Identify which cell holds the provided text, then report its [X, Y] central coordinate. 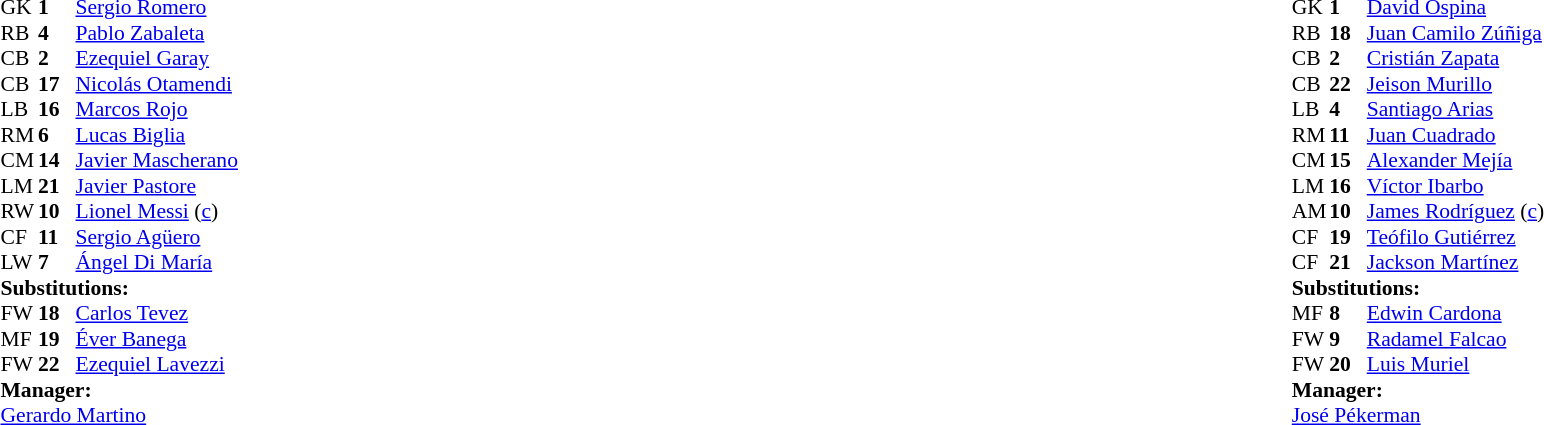
Alexander Mejía [1456, 161]
AM [1311, 211]
Edwin Cardona [1456, 313]
Ezequiel Lavezzi [157, 365]
Nicolás Otamendi [157, 84]
9 [1348, 339]
Sergio Agüero [157, 237]
Marcos Rojo [157, 109]
Juan Cuadrado [1456, 135]
Lucas Biglia [157, 135]
7 [57, 263]
Cristián Zapata [1456, 59]
Éver Banega [157, 339]
LW [19, 263]
Santiago Arias [1456, 109]
Ángel Di María [157, 263]
Luis Muriel [1456, 365]
Teófilo Gutiérrez [1456, 237]
14 [57, 161]
6 [57, 135]
8 [1348, 313]
Javier Pastore [157, 186]
Juan Camilo Zúñiga [1456, 33]
20 [1348, 365]
Jackson Martínez [1456, 263]
RW [19, 211]
Pablo Zabaleta [157, 33]
Lionel Messi (c) [157, 211]
Jeison Murillo [1456, 84]
Javier Mascherano [157, 161]
Carlos Tevez [157, 313]
Víctor Ibarbo [1456, 186]
Radamel Falcao [1456, 339]
15 [1348, 161]
James Rodríguez (c) [1456, 211]
17 [57, 84]
Ezequiel Garay [157, 59]
